Search for the cell housing the specified text and yield its (x, y) center coordinate. 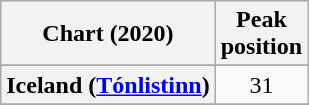
31 (261, 85)
Peakposition (261, 34)
Chart (2020) (108, 34)
Iceland (Tónlistinn) (108, 85)
